Return [X, Y] of the center of cell containing provided text 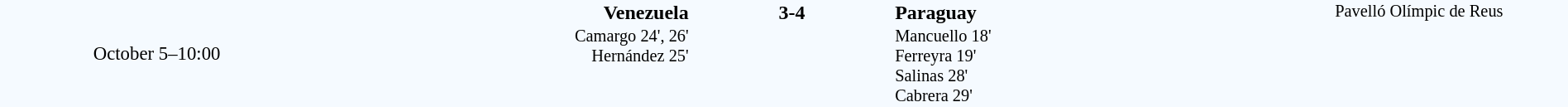
Venezuela [501, 12]
3-4 [791, 12]
Mancuello 18'Ferreyra 19'Salinas 28'Cabrera 29' [1082, 66]
Paraguay [1082, 12]
Camargo 24', 26'Hernández 25' [501, 66]
October 5–10:00 [157, 53]
Pavelló Olímpic de Reus [1419, 53]
